Provide the (x, y) coordinate of the cell's center where the given text is located.  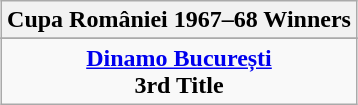
Cupa României 1967–68 Winners (180, 20)
Dinamo București3rd Title (180, 72)
